Pinpoint the cell where the given text exists, returning its [X, Y] midpoint coordinate. 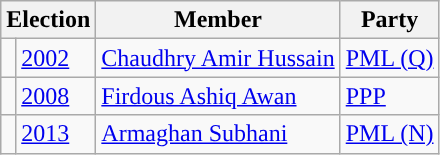
Chaudhry Amir Hussain [218, 58]
Member [218, 20]
2002 [56, 58]
PPP [390, 96]
PML (Q) [390, 58]
2008 [56, 96]
Firdous Ashiq Awan [218, 96]
Election [48, 20]
Party [390, 20]
Armaghan Subhani [218, 134]
2013 [56, 134]
PML (N) [390, 134]
